Determine the [x, y] coordinate at the center of the cell enclosing the given text.  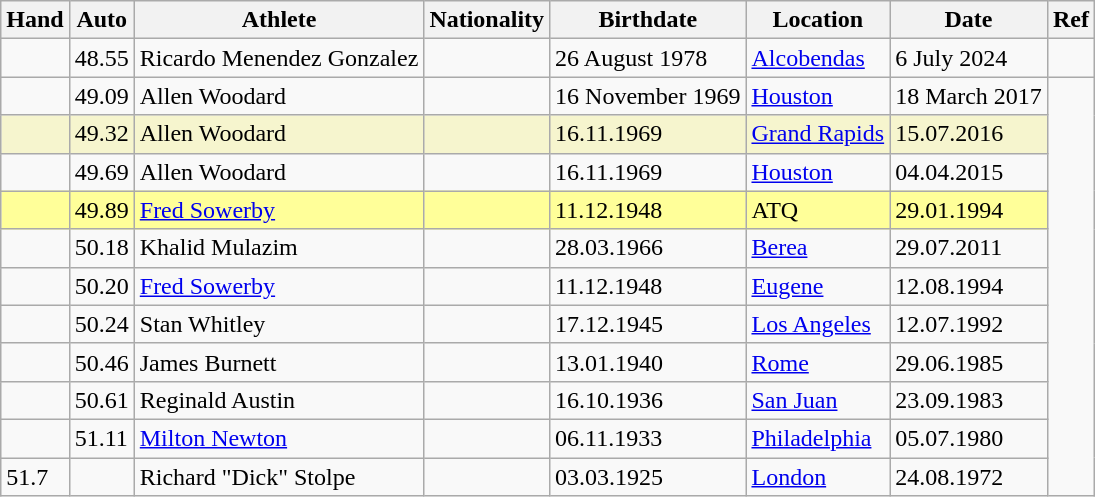
6 July 2024 [969, 58]
51.11 [102, 438]
Date [969, 20]
Reginald Austin [279, 400]
Nationality [487, 20]
Grand Rapids [818, 134]
James Burnett [279, 362]
50.24 [102, 324]
12.07.1992 [969, 324]
29.01.1994 [969, 210]
Auto [102, 20]
50.18 [102, 248]
Location [818, 20]
05.07.1980 [969, 438]
Philadelphia [818, 438]
Berea [818, 248]
Hand [35, 20]
49.89 [102, 210]
48.55 [102, 58]
29.07.2011 [969, 248]
Birthdate [648, 20]
16 November 1969 [648, 96]
17.12.1945 [648, 324]
San Juan [818, 400]
04.04.2015 [969, 172]
15.07.2016 [969, 134]
26 August 1978 [648, 58]
Richard "Dick" Stolpe [279, 477]
Athlete [279, 20]
23.09.1983 [969, 400]
06.11.1933 [648, 438]
03.03.1925 [648, 477]
Khalid Mulazim [279, 248]
28.03.1966 [648, 248]
Ref [1070, 20]
51.7 [35, 477]
16.10.1936 [648, 400]
London [818, 477]
Ricardo Menendez Gonzalez [279, 58]
Eugene [818, 286]
50.46 [102, 362]
13.01.1940 [648, 362]
50.20 [102, 286]
24.08.1972 [969, 477]
ATQ [818, 210]
Alcobendas [818, 58]
50.61 [102, 400]
Los Angeles [818, 324]
Milton Newton [279, 438]
18 March 2017 [969, 96]
12.08.1994 [969, 286]
29.06.1985 [969, 362]
Stan Whitley [279, 324]
49.09 [102, 96]
49.69 [102, 172]
49.32 [102, 134]
Rome [818, 362]
